Extract the (X, Y) coordinate from the center of the cell holding the provided text.  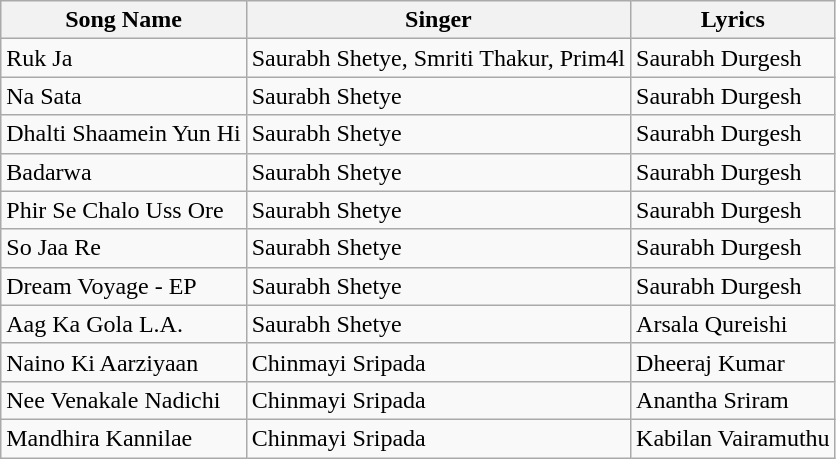
Anantha Sriram (734, 400)
Song Name (124, 20)
Kabilan Vairamuthu (734, 438)
Lyrics (734, 20)
Ruk Ja (124, 58)
Dhalti Shaamein Yun Hi (124, 134)
Mandhira Kannilae (124, 438)
Dheeraj Kumar (734, 362)
Saurabh Shetye, Smriti Thakur, Prim4l (438, 58)
So Jaa Re (124, 248)
Singer (438, 20)
Phir Se Chalo Uss Ore (124, 210)
Na Sata (124, 96)
Aag Ka Gola L.A. (124, 324)
Badarwa (124, 172)
Naino Ki Aarziyaan (124, 362)
Dream Voyage - EP (124, 286)
Nee Venakale Nadichi (124, 400)
Arsala Qureishi (734, 324)
